Pinpoint the cell where the given text exists, returning its [X, Y] midpoint coordinate. 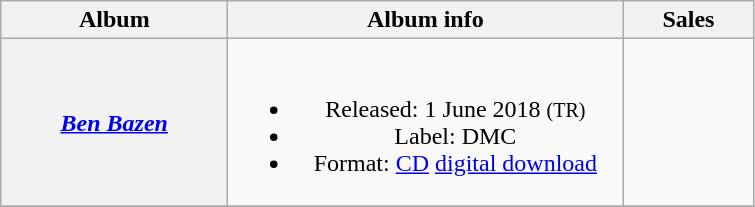
Album [114, 20]
Album info [426, 20]
Sales [688, 20]
Ben Bazen [114, 122]
Released: 1 June 2018 (TR)Label: DMCFormat: CD digital download [426, 122]
